Pinpoint the cell where the given text exists, returning its [x, y] midpoint coordinate. 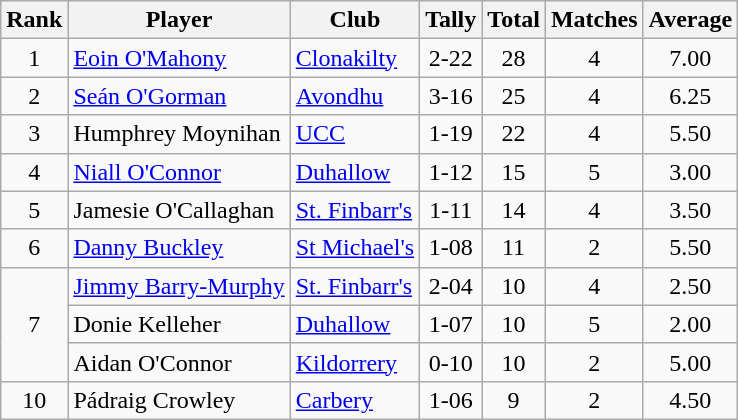
Kildorrery [354, 362]
St Michael's [354, 248]
11 [514, 248]
6 [34, 248]
6.25 [690, 96]
5.00 [690, 362]
3.00 [690, 172]
Clonakilty [354, 58]
1-08 [451, 248]
1 [34, 58]
2.00 [690, 324]
Tally [451, 20]
Jimmy Barry-Murphy [179, 286]
14 [514, 210]
UCC [354, 134]
25 [514, 96]
1-12 [451, 172]
1-07 [451, 324]
Donie Kelleher [179, 324]
Club [354, 20]
Average [690, 20]
Total [514, 20]
Aidan O'Connor [179, 362]
1-19 [451, 134]
Pádraig Crowley [179, 400]
2-04 [451, 286]
2.50 [690, 286]
Humphrey Moynihan [179, 134]
1-06 [451, 400]
Seán O'Gorman [179, 96]
Eoin O'Mahony [179, 58]
7.00 [690, 58]
22 [514, 134]
7 [34, 324]
15 [514, 172]
Niall O'Connor [179, 172]
0-10 [451, 362]
4.50 [690, 400]
3.50 [690, 210]
2-22 [451, 58]
Jamesie O'Callaghan [179, 210]
Matches [594, 20]
Player [179, 20]
1-11 [451, 210]
Avondhu [354, 96]
3-16 [451, 96]
3 [34, 134]
9 [514, 400]
Danny Buckley [179, 248]
Rank [34, 20]
28 [514, 58]
Carbery [354, 400]
